Detect which cell encompasses the target text, then output its (X, Y) center coordinate. 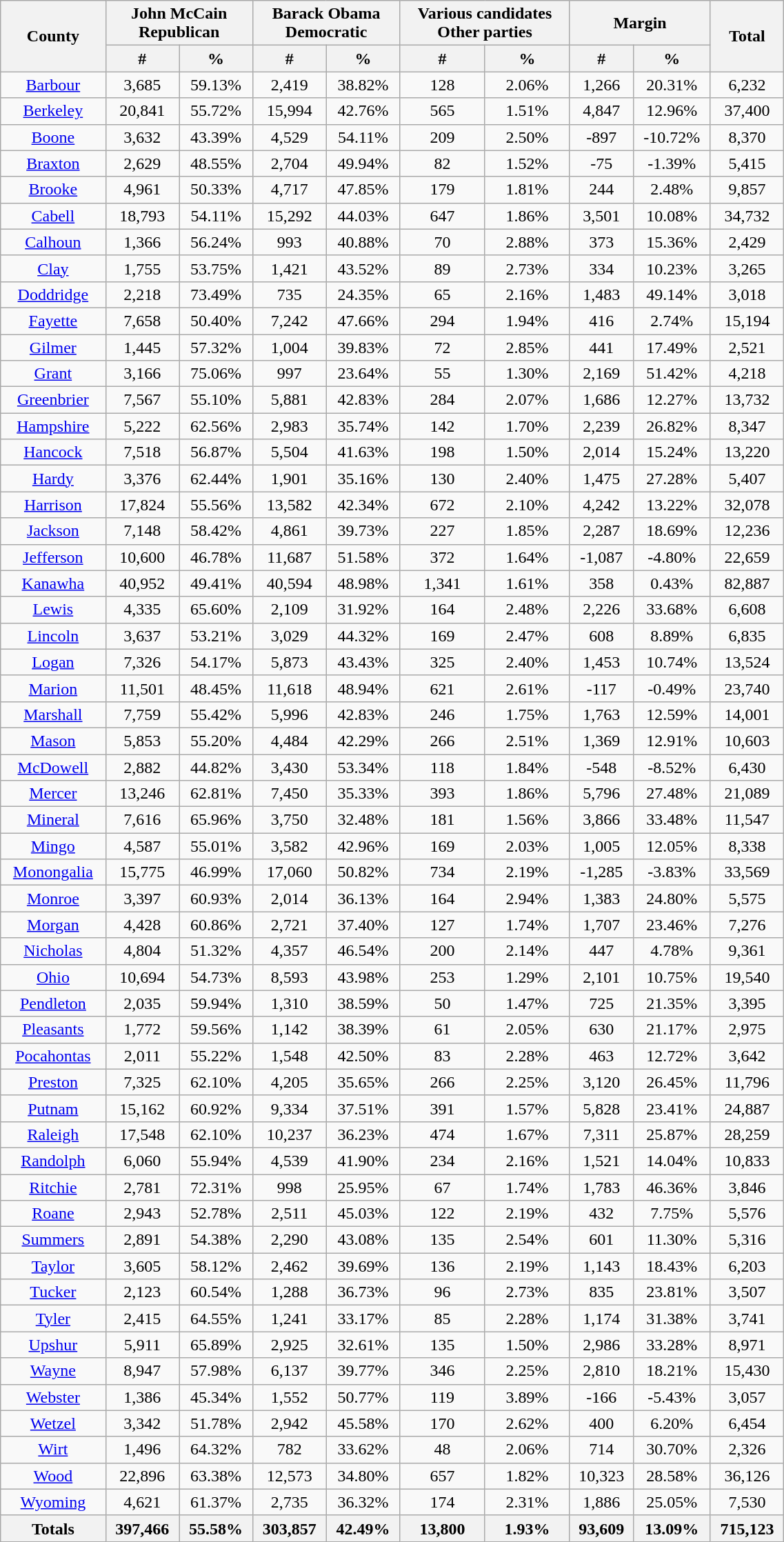
1,310 (290, 1003)
37,400 (747, 111)
50.77% (363, 1397)
4,218 (747, 374)
Gilmer (53, 347)
Greenbrier (53, 400)
4,717 (290, 190)
24.35% (363, 294)
Wetzel (53, 1423)
58.42% (217, 531)
45.34% (217, 1397)
44.32% (363, 636)
198 (443, 452)
55.20% (217, 741)
11,796 (747, 1082)
24.80% (672, 899)
2,781 (142, 1187)
42.50% (363, 1056)
1,143 (601, 1266)
55.72% (217, 111)
13.22% (672, 505)
2,891 (142, 1240)
3,741 (747, 1319)
284 (443, 400)
244 (601, 190)
2.51% (527, 741)
122 (443, 1214)
6,454 (747, 1423)
5,828 (601, 1108)
Marion (53, 688)
1,383 (601, 899)
49.41% (217, 583)
3,632 (142, 137)
303,857 (290, 1528)
4,847 (601, 111)
1,886 (601, 1502)
7,759 (142, 714)
2,735 (290, 1502)
Hampshire (53, 426)
-166 (601, 1397)
12.72% (672, 1056)
1,755 (142, 268)
25.05% (672, 1502)
3,265 (747, 268)
27.28% (672, 479)
Mingo (53, 846)
2.88% (527, 242)
1,783 (601, 1187)
53.34% (363, 768)
2,983 (290, 426)
1.75% (527, 714)
53.75% (217, 268)
7,567 (142, 400)
179 (443, 190)
43.08% (363, 1240)
57.32% (217, 347)
2.50% (527, 137)
33,569 (747, 872)
3,120 (601, 1082)
33.48% (672, 820)
48.94% (363, 688)
72 (443, 347)
Hardy (53, 479)
48.55% (217, 163)
8,347 (747, 426)
Cabell (53, 216)
3,866 (601, 820)
9,857 (747, 190)
75.06% (217, 374)
447 (601, 951)
2,429 (747, 242)
10.74% (672, 662)
734 (443, 872)
4,621 (142, 1502)
4,804 (142, 951)
3,582 (290, 846)
463 (601, 1056)
1,483 (601, 294)
53.21% (217, 636)
58.12% (217, 1266)
2,942 (290, 1423)
54.38% (217, 1240)
-1,087 (601, 557)
36,126 (747, 1476)
Monongalia (53, 872)
2.47% (527, 636)
Wyoming (53, 1502)
608 (601, 636)
1,521 (601, 1161)
12.96% (672, 111)
31.38% (672, 1319)
50 (443, 1003)
11.30% (672, 1240)
1,004 (290, 347)
Ritchie (53, 1187)
60.86% (217, 925)
38.59% (363, 1003)
51.32% (217, 951)
10,600 (142, 557)
2.94% (527, 899)
10,694 (142, 977)
35.16% (363, 479)
93,609 (601, 1528)
55.56% (217, 505)
5,576 (747, 1214)
24,887 (747, 1108)
6,203 (747, 1266)
1.67% (527, 1134)
Jefferson (53, 557)
1,005 (601, 846)
128 (443, 85)
50.82% (363, 872)
20,841 (142, 111)
John McCainRepublican (179, 23)
-548 (601, 768)
1,366 (142, 242)
10.23% (672, 268)
4,428 (142, 925)
40.88% (363, 242)
-4.80% (672, 557)
Roane (53, 1214)
38.39% (363, 1030)
15,430 (747, 1371)
12.91% (672, 741)
1,174 (601, 1319)
2,925 (290, 1345)
1.47% (527, 1003)
Logan (53, 662)
0.43% (672, 583)
2,218 (142, 294)
119 (443, 1397)
41.63% (363, 452)
1,421 (290, 268)
6,608 (747, 610)
2,109 (290, 610)
782 (290, 1450)
1.57% (527, 1108)
2,169 (601, 374)
2.54% (527, 1240)
64.55% (217, 1319)
36.73% (363, 1292)
22,659 (747, 557)
55 (443, 374)
1,288 (290, 1292)
59.13% (217, 85)
-8.52% (672, 768)
11,687 (290, 557)
-897 (601, 137)
Barbour (53, 85)
-1.39% (672, 163)
2,290 (290, 1240)
85 (443, 1319)
73.49% (217, 294)
43.52% (363, 268)
6,835 (747, 636)
42.49% (363, 1528)
Barack ObamaDemocratic (325, 23)
51.42% (672, 374)
44.03% (363, 216)
19,540 (747, 977)
23.41% (672, 1108)
17,060 (290, 872)
136 (443, 1266)
3,642 (747, 1056)
2,326 (747, 1450)
7,276 (747, 925)
2.62% (527, 1423)
Monroe (53, 899)
1.56% (527, 820)
3,397 (142, 899)
358 (601, 583)
28,259 (747, 1134)
55.22% (217, 1056)
25.87% (672, 1134)
10,603 (747, 741)
2,943 (142, 1214)
54.17% (217, 662)
1,369 (601, 741)
2,101 (601, 977)
28.58% (672, 1476)
4,357 (290, 951)
2,035 (142, 1003)
46.99% (217, 872)
1.29% (527, 977)
Kanawha (53, 583)
601 (601, 1240)
65 (443, 294)
39.83% (363, 347)
56.87% (217, 452)
735 (290, 294)
672 (443, 505)
Summers (53, 1240)
170 (443, 1423)
34.80% (363, 1476)
8,971 (747, 1345)
346 (443, 1371)
64.32% (217, 1450)
15,162 (142, 1108)
3,605 (142, 1266)
Nicholas (53, 951)
1,763 (601, 714)
2.14% (527, 951)
21.17% (672, 1030)
725 (601, 1003)
1.64% (527, 557)
60.93% (217, 899)
3,166 (142, 374)
5,853 (142, 741)
Brooke (53, 190)
2.61% (527, 688)
13,524 (747, 662)
647 (443, 216)
5,996 (290, 714)
Jackson (53, 531)
89 (443, 268)
3,685 (142, 85)
48.45% (217, 688)
Lewis (53, 610)
Margin (640, 23)
59.56% (217, 1030)
3,029 (290, 636)
3,376 (142, 479)
54.73% (217, 977)
8,947 (142, 1371)
32,078 (747, 505)
441 (601, 347)
31.92% (363, 610)
3,395 (747, 1003)
51.58% (363, 557)
-0.49% (672, 688)
2.05% (527, 1030)
17,824 (142, 505)
60.54% (217, 1292)
65.96% (217, 820)
2,226 (601, 610)
3,846 (747, 1187)
4,961 (142, 190)
39.69% (363, 1266)
47.66% (363, 321)
-117 (601, 688)
2,239 (601, 426)
1,341 (443, 583)
10.75% (672, 977)
4,205 (290, 1082)
6,232 (747, 85)
56.24% (217, 242)
42.76% (363, 111)
42.96% (363, 846)
1,548 (290, 1056)
7,311 (601, 1134)
2,123 (142, 1292)
2,415 (142, 1319)
5,881 (290, 400)
1.30% (527, 374)
-75 (601, 163)
Marshall (53, 714)
Harrison (53, 505)
36.32% (363, 1502)
246 (443, 714)
1.84% (527, 768)
1.94% (527, 321)
8,338 (747, 846)
2.03% (527, 846)
15,194 (747, 321)
65.89% (217, 1345)
Pocahontas (53, 1056)
7,658 (142, 321)
Grant (53, 374)
11,547 (747, 820)
18.43% (672, 1266)
Calhoun (53, 242)
432 (601, 1214)
37.51% (363, 1108)
Lincoln (53, 636)
4,861 (290, 531)
Webster (53, 1397)
2,704 (290, 163)
7,325 (142, 1082)
42.34% (363, 505)
1.51% (527, 111)
55.42% (217, 714)
36.13% (363, 899)
5,911 (142, 1345)
714 (601, 1450)
1.93% (527, 1528)
33.28% (672, 1345)
474 (443, 1134)
997 (290, 374)
15.36% (672, 242)
227 (443, 531)
4,587 (142, 846)
McDowell (53, 768)
33.17% (363, 1319)
63.38% (217, 1476)
49.94% (363, 163)
6,430 (747, 768)
23.81% (672, 1292)
325 (443, 662)
10,237 (290, 1134)
2,975 (747, 1030)
Mineral (53, 820)
400 (601, 1423)
2.74% (672, 321)
2,287 (601, 531)
2,511 (290, 1214)
82,887 (747, 583)
3,637 (142, 636)
10,323 (601, 1476)
3,018 (747, 294)
33.68% (672, 610)
1.52% (527, 163)
48.98% (363, 583)
2,721 (290, 925)
60.92% (217, 1108)
Various candidatesOther parties (485, 23)
1,142 (290, 1030)
11,501 (142, 688)
2,882 (142, 768)
51.78% (217, 1423)
27.48% (672, 794)
6.20% (672, 1423)
Pleasants (53, 1030)
1,445 (142, 347)
13.09% (672, 1528)
23.46% (672, 925)
17.49% (672, 347)
12.05% (672, 846)
26.45% (672, 1082)
3,342 (142, 1423)
7,450 (290, 794)
8,593 (290, 977)
3.89% (527, 1397)
12,573 (290, 1476)
21.35% (672, 1003)
4,484 (290, 741)
18,793 (142, 216)
62.56% (217, 426)
4,539 (290, 1161)
22,896 (142, 1476)
39.77% (363, 1371)
2,810 (601, 1371)
2.07% (527, 400)
2,521 (747, 347)
Wirt (53, 1450)
Braxton (53, 163)
57.98% (217, 1371)
38.82% (363, 85)
334 (601, 268)
565 (443, 111)
4.78% (672, 951)
1,552 (290, 1397)
46.36% (672, 1187)
55.10% (217, 400)
Putnam (53, 1108)
3,501 (601, 216)
14,001 (747, 714)
7,530 (747, 1502)
7,148 (142, 531)
4,529 (290, 137)
5,415 (747, 163)
52.78% (217, 1214)
2.10% (527, 505)
5,316 (747, 1240)
61 (443, 1030)
835 (601, 1292)
630 (601, 1030)
15,292 (290, 216)
Upshur (53, 1345)
2.85% (527, 347)
62.81% (217, 794)
5,575 (747, 899)
Hancock (53, 452)
130 (443, 479)
6,060 (142, 1161)
2,419 (290, 85)
42.29% (363, 741)
6,137 (290, 1371)
2,462 (290, 1266)
21,089 (747, 794)
45.03% (363, 1214)
1.61% (527, 583)
5,873 (290, 662)
1.70% (527, 426)
621 (443, 688)
62.44% (217, 479)
8,370 (747, 137)
1,686 (601, 400)
-1,285 (601, 872)
25.95% (363, 1187)
96 (443, 1292)
50.40% (217, 321)
391 (443, 1108)
127 (443, 925)
1.85% (527, 531)
36.23% (363, 1134)
1,386 (142, 1397)
43.39% (217, 137)
715,123 (747, 1528)
1,453 (601, 662)
7,242 (290, 321)
253 (443, 977)
Raleigh (53, 1134)
County (53, 36)
35.33% (363, 794)
55.94% (217, 1161)
998 (290, 1187)
209 (443, 137)
Wood (53, 1476)
15.24% (672, 452)
43.98% (363, 977)
Berkeley (53, 111)
32.61% (363, 1345)
1,266 (601, 85)
5,407 (747, 479)
Boone (53, 137)
2,986 (601, 1345)
44.82% (217, 768)
20.31% (672, 85)
Fayette (53, 321)
47.85% (363, 190)
393 (443, 794)
Tyler (53, 1319)
234 (443, 1161)
18.69% (672, 531)
Taylor (53, 1266)
70 (443, 242)
1,241 (290, 1319)
59.94% (217, 1003)
174 (443, 1502)
13,732 (747, 400)
49.14% (672, 294)
55.01% (217, 846)
13,246 (142, 794)
23.64% (363, 374)
18.21% (672, 1371)
37.40% (363, 925)
1,707 (601, 925)
13,800 (443, 1528)
5,222 (142, 426)
41.90% (363, 1161)
10.08% (672, 216)
12.59% (672, 714)
14.04% (672, 1161)
48 (443, 1450)
83 (443, 1056)
Mercer (53, 794)
Tucker (53, 1292)
15,994 (290, 111)
Total (747, 36)
30.70% (672, 1450)
1,901 (290, 479)
Wayne (53, 1371)
17,548 (142, 1134)
181 (443, 820)
82 (443, 163)
294 (443, 321)
45.58% (363, 1423)
2,629 (142, 163)
142 (443, 426)
1,496 (142, 1450)
39.73% (363, 531)
1.81% (527, 190)
Ohio (53, 977)
50.33% (217, 190)
3,507 (747, 1292)
12,236 (747, 531)
Clay (53, 268)
8.89% (672, 636)
72.31% (217, 1187)
46.78% (217, 557)
7,616 (142, 820)
-10.72% (672, 137)
2,011 (142, 1056)
Mason (53, 741)
-5.43% (672, 1397)
34,732 (747, 216)
7,326 (142, 662)
67 (443, 1187)
23,740 (747, 688)
65.60% (217, 610)
Preston (53, 1082)
13,582 (290, 505)
13,220 (747, 452)
43.43% (363, 662)
33.62% (363, 1450)
7.75% (672, 1214)
10,833 (747, 1161)
5,796 (601, 794)
-3.83% (672, 872)
200 (443, 951)
46.54% (363, 951)
993 (290, 242)
40,952 (142, 583)
61.37% (217, 1502)
9,334 (290, 1108)
7,518 (142, 452)
9,361 (747, 951)
5,504 (290, 452)
4,242 (601, 505)
40,594 (290, 583)
Pendleton (53, 1003)
55.58% (217, 1528)
35.65% (363, 1082)
3,430 (290, 768)
15,775 (142, 872)
373 (601, 242)
397,466 (142, 1528)
1,772 (142, 1030)
657 (443, 1476)
11,618 (290, 688)
416 (601, 321)
26.82% (672, 426)
3,057 (747, 1397)
3,750 (290, 820)
35.74% (363, 426)
1.82% (527, 1476)
32.48% (363, 820)
1,475 (601, 479)
Morgan (53, 925)
Totals (53, 1528)
Doddridge (53, 294)
Randolph (53, 1161)
2.31% (527, 1502)
12.27% (672, 400)
372 (443, 557)
118 (443, 768)
4,335 (142, 610)
